Pinpoint the cell where the given text exists, returning its [X, Y] midpoint coordinate. 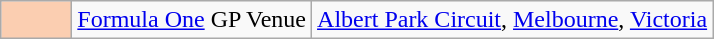
Formula One GP Venue [192, 20]
Albert Park Circuit, Melbourne, Victoria [512, 20]
